Pinpoint the cell where the given text exists, returning its (X, Y) midpoint coordinate. 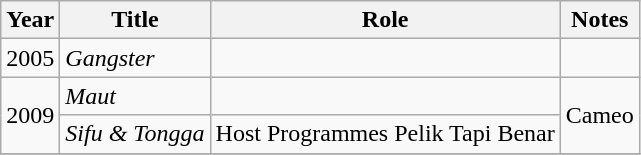
Notes (600, 20)
Role (385, 20)
Host Programmes Pelik Tapi Benar (385, 134)
2005 (30, 58)
Cameo (600, 115)
Title (135, 20)
Sifu & Tongga (135, 134)
2009 (30, 115)
Year (30, 20)
Gangster (135, 58)
Maut (135, 96)
